Detect which cell encompasses the target text, then output its (X, Y) center coordinate. 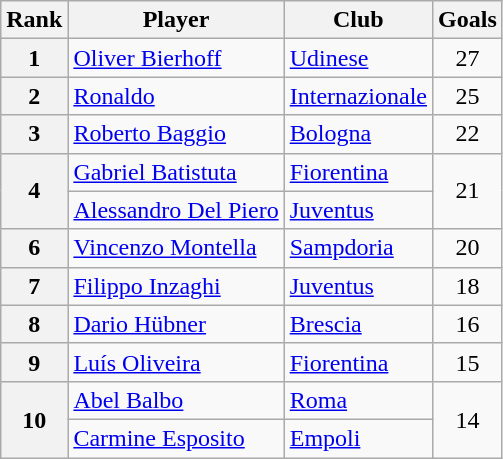
10 (34, 419)
3 (34, 134)
14 (468, 419)
Empoli (358, 438)
7 (34, 286)
4 (34, 191)
Alessandro Del Piero (176, 210)
22 (468, 134)
Vincenzo Montella (176, 248)
Goals (468, 20)
Luís Oliveira (176, 362)
Roberto Baggio (176, 134)
16 (468, 324)
Ronaldo (176, 96)
9 (34, 362)
15 (468, 362)
20 (468, 248)
8 (34, 324)
Gabriel Batistuta (176, 172)
Club (358, 20)
Brescia (358, 324)
Filippo Inzaghi (176, 286)
Rank (34, 20)
25 (468, 96)
2 (34, 96)
Player (176, 20)
Abel Balbo (176, 400)
6 (34, 248)
Udinese (358, 58)
1 (34, 58)
18 (468, 286)
Roma (358, 400)
Internazionale (358, 96)
27 (468, 58)
21 (468, 191)
Oliver Bierhoff (176, 58)
Dario Hübner (176, 324)
Sampdoria (358, 248)
Bologna (358, 134)
Carmine Esposito (176, 438)
